Search for the cell housing the specified text and yield its [X, Y] center coordinate. 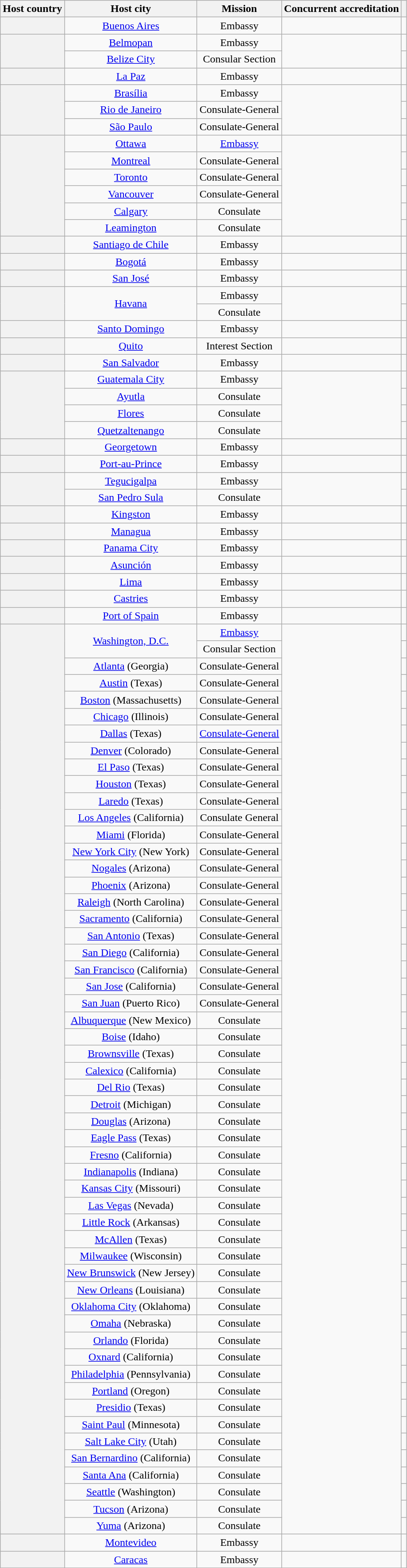
Portland (Oregon) [131, 1391]
Phoenix (Arizona) [131, 885]
Philadelphia (Pennsylvania) [131, 1374]
Chicago (Illinois) [131, 716]
Saint Paul (Minnesota) [131, 1425]
Kansas City (Missouri) [131, 1189]
Albuquerque (New Mexico) [131, 1020]
Raleigh (North Carolina) [131, 902]
Caracas [131, 1559]
Interest Section [239, 346]
San Salvador [131, 363]
Concurrent accreditation [342, 9]
Fresno (California) [131, 1155]
Host country [33, 9]
Lima [131, 582]
San Bernardino (California) [131, 1458]
Seattle (Washington) [131, 1492]
San Juan (Puerto Rico) [131, 1003]
New York City (New York) [131, 852]
Laredo (Texas) [131, 801]
San Antonio (Texas) [131, 936]
La Paz [131, 76]
Douglas (Arizona) [131, 1121]
Atlanta (Georgia) [131, 666]
Detroit (Michigan) [131, 1104]
Oxnard (California) [131, 1357]
Las Vegas (Nevada) [131, 1205]
Tegucigalpa [131, 480]
Eagle Pass (Texas) [131, 1138]
Austin (Texas) [131, 683]
Panama City [131, 548]
Santa Ana (California) [131, 1475]
Sacramento (California) [131, 919]
Buenos Aires [131, 26]
Host city [131, 9]
Managua [131, 531]
Santo Domingo [131, 329]
San Jose (California) [131, 986]
San Pedro Sula [131, 498]
Guatemala City [131, 379]
Toronto [131, 177]
Brownsville (Texas) [131, 1054]
New Orleans (Louisiana) [131, 1290]
Los Angeles (California) [131, 818]
Calexico (California) [131, 1071]
Consulate General [239, 818]
Mission [239, 9]
Flores [131, 413]
Boston (Massachusetts) [131, 700]
Kingston [131, 515]
El Paso (Texas) [131, 767]
Belize City [131, 59]
Presidio (Texas) [131, 1408]
Leamington [131, 228]
São Paulo [131, 127]
San Diego (California) [131, 952]
Quito [131, 346]
Ayutla [131, 396]
Houston (Texas) [131, 784]
Boise (Idaho) [131, 1037]
Port of Spain [131, 616]
San Francisco (California) [131, 969]
Ottawa [131, 143]
Milwaukee (Wisconsin) [131, 1256]
Miami (Florida) [131, 835]
Belmopan [131, 43]
San José [131, 279]
Vancouver [131, 194]
Denver (Colorado) [131, 751]
Brasília [131, 93]
Bogotá [131, 262]
Santiago de Chile [131, 245]
Orlando (Florida) [131, 1340]
New Brunswick (New Jersey) [131, 1273]
Washington, D.C. [131, 641]
Castries [131, 599]
Georgetown [131, 447]
McAllen (Texas) [131, 1239]
Del Rio (Texas) [131, 1088]
Omaha (Nebraska) [131, 1324]
Nogales (Arizona) [131, 868]
Port-au-Prince [131, 464]
Indianapolis (Indiana) [131, 1172]
Salt Lake City (Utah) [131, 1441]
Asunción [131, 565]
Rio de Janeiro [131, 110]
Tucson (Arizona) [131, 1509]
Montevideo [131, 1542]
Havana [131, 304]
Little Rock (Arkansas) [131, 1222]
Yuma (Arizona) [131, 1525]
Quetzaltenango [131, 430]
Montreal [131, 160]
Dallas (Texas) [131, 733]
Calgary [131, 211]
Oklahoma City (Oklahoma) [131, 1307]
